Scan for the cell matching the given text and deliver its (x, y) coordinate at center. 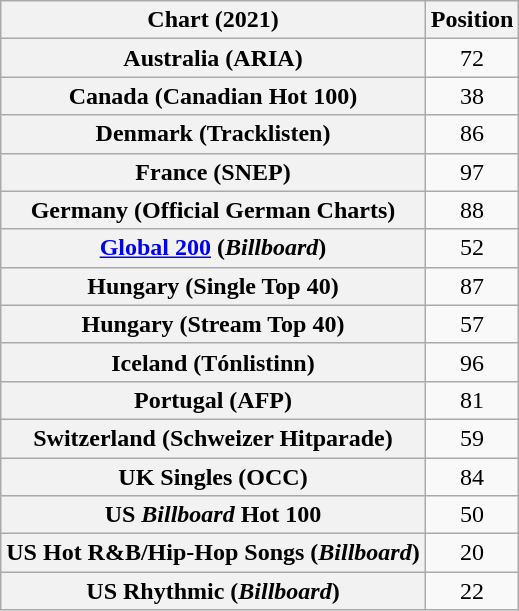
Hungary (Single Top 40) (213, 286)
84 (472, 477)
Canada (Canadian Hot 100) (213, 96)
50 (472, 515)
Germany (Official German Charts) (213, 210)
72 (472, 58)
US Billboard Hot 100 (213, 515)
97 (472, 172)
Chart (2021) (213, 20)
38 (472, 96)
87 (472, 286)
Australia (ARIA) (213, 58)
US Rhythmic (Billboard) (213, 591)
86 (472, 134)
20 (472, 553)
88 (472, 210)
52 (472, 248)
Portugal (AFP) (213, 400)
22 (472, 591)
96 (472, 362)
Position (472, 20)
Switzerland (Schweizer Hitparade) (213, 438)
Global 200 (Billboard) (213, 248)
Iceland (Tónlistinn) (213, 362)
Hungary (Stream Top 40) (213, 324)
UK Singles (OCC) (213, 477)
France (SNEP) (213, 172)
57 (472, 324)
Denmark (Tracklisten) (213, 134)
US Hot R&B/Hip-Hop Songs (Billboard) (213, 553)
59 (472, 438)
81 (472, 400)
